Provide the [x, y] coordinate of the cell's center where the given text is located.  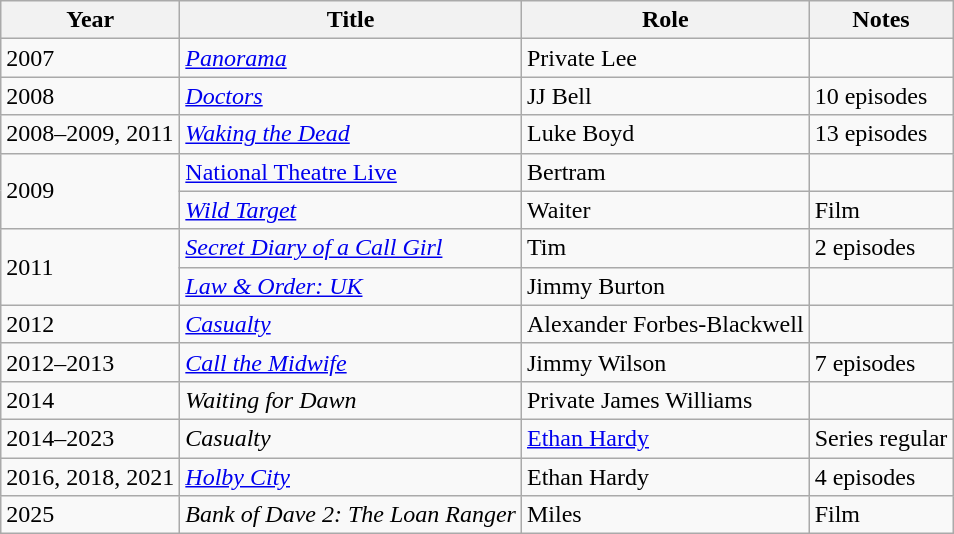
Bank of Dave 2: The Loan Ranger [351, 515]
2014–2023 [90, 438]
2007 [90, 58]
Role [665, 20]
Doctors [351, 96]
Waking the Dead [351, 134]
National Theatre Live [351, 172]
2011 [90, 267]
Notes [881, 20]
Holby City [351, 477]
2012 [90, 324]
Luke Boyd [665, 134]
2012–2013 [90, 362]
2014 [90, 400]
Year [90, 20]
4 episodes [881, 477]
2009 [90, 191]
Title [351, 20]
Tim [665, 248]
2016, 2018, 2021 [90, 477]
Miles [665, 515]
Jimmy Burton [665, 286]
Call the Midwife [351, 362]
Jimmy Wilson [665, 362]
2 episodes [881, 248]
Private Lee [665, 58]
2008 [90, 96]
Private James Williams [665, 400]
Wild Target [351, 210]
Alexander Forbes-Blackwell [665, 324]
10 episodes [881, 96]
Panorama [351, 58]
JJ Bell [665, 96]
2008–2009, 2011 [90, 134]
13 episodes [881, 134]
Bertram [665, 172]
7 episodes [881, 362]
Waiter [665, 210]
Law & Order: UK [351, 286]
Secret Diary of a Call Girl [351, 248]
Waiting for Dawn [351, 400]
Series regular [881, 438]
2025 [90, 515]
